Locate the cell with the specified text and output its (X, Y) center coordinate. 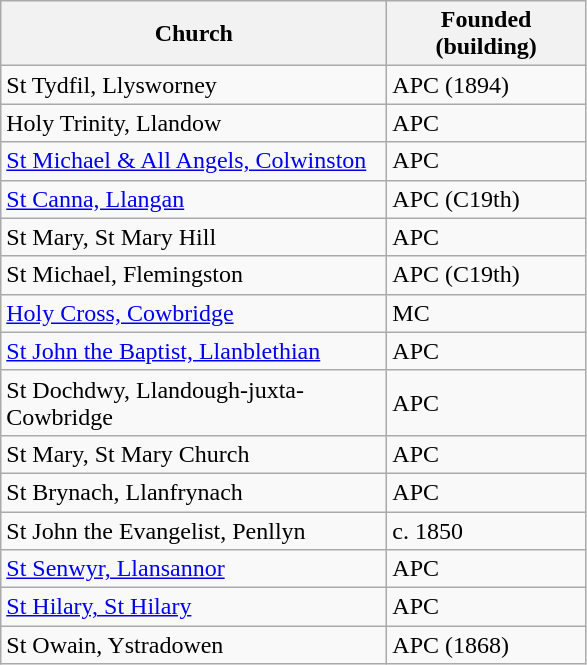
Holy Cross, Cowbridge (194, 313)
St Mary, St Mary Church (194, 454)
St Brynach, Llanfrynach (194, 492)
St John the Evangelist, Penllyn (194, 531)
APC (1894) (486, 85)
St Owain, Ystradowen (194, 645)
St Canna, Llangan (194, 199)
St Dochdwy, Llandough-juxta-Cowbridge (194, 402)
St Mary, St Mary Hill (194, 237)
Holy Trinity, Llandow (194, 123)
Church (194, 34)
St John the Baptist, Llanblethian (194, 351)
St Michael & All Angels, Colwinston (194, 161)
APC (1868) (486, 645)
St Hilary, St Hilary (194, 607)
c. 1850 (486, 531)
Founded (building) (486, 34)
St Senwyr, Llansannor (194, 569)
St Tydfil, Llysworney (194, 85)
St Michael, Flemingston (194, 275)
MC (486, 313)
